Search for the cell housing the specified text and yield its (x, y) center coordinate. 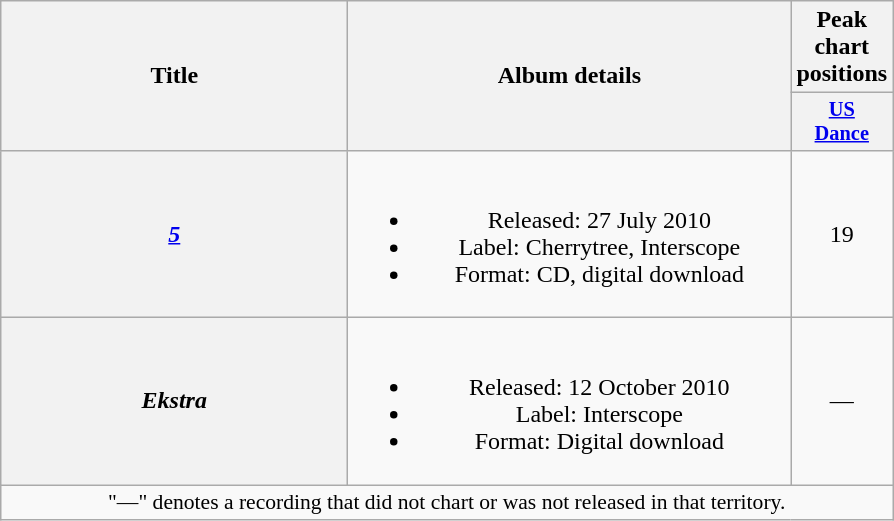
Released: 27 July 2010Label: Cherrytree, InterscopeFormat: CD, digital download (570, 234)
5 (174, 234)
Title (174, 76)
Peak chartpositions (842, 47)
Ekstra (174, 402)
"—" denotes a recording that did not chart or was not released in that territory. (447, 503)
Album details (570, 76)
USDance (842, 122)
— (842, 402)
Released: 12 October 2010Label: InterscopeFormat: Digital download (570, 402)
19 (842, 234)
